Search for the cell housing the specified text and yield its [x, y] center coordinate. 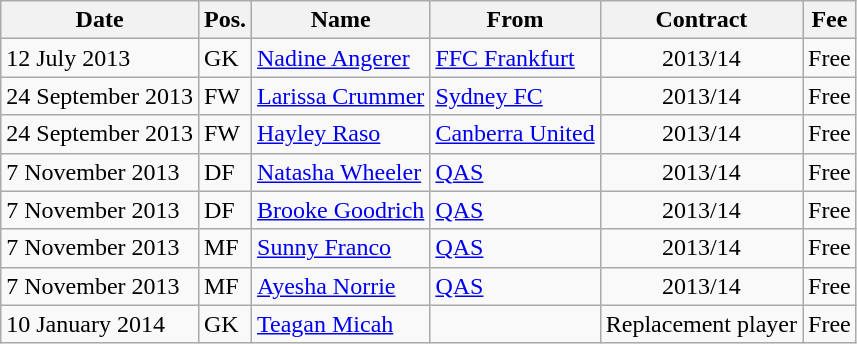
Natasha Wheeler [341, 172]
10 January 2014 [100, 324]
From [515, 20]
Larissa Crummer [341, 96]
Fee [830, 20]
12 July 2013 [100, 58]
Hayley Raso [341, 134]
Teagan Micah [341, 324]
Nadine Angerer [341, 58]
Contract [701, 20]
Pos. [224, 20]
Replacement player [701, 324]
Sydney FC [515, 96]
Ayesha Norrie [341, 286]
Date [100, 20]
Brooke Goodrich [341, 210]
FFC Frankfurt [515, 58]
Canberra United [515, 134]
Sunny Franco [341, 248]
Name [341, 20]
